Return (X, Y) of the center of cell containing provided text 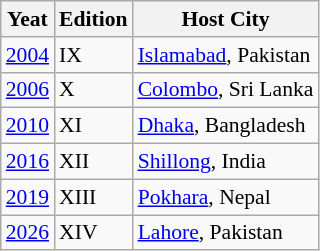
2006 (28, 90)
Lahore, Pakistan (226, 233)
XI (94, 126)
Edition (94, 19)
Host City (226, 19)
2019 (28, 197)
Shillong, India (226, 162)
2004 (28, 55)
XII (94, 162)
XIII (94, 197)
Yeat (28, 19)
Pokhara, Nepal (226, 197)
XIV (94, 233)
X (94, 90)
2010 (28, 126)
Colombo, Sri Lanka (226, 90)
2016 (28, 162)
Islamabad, Pakistan (226, 55)
Dhaka, Bangladesh (226, 126)
2026 (28, 233)
IX (94, 55)
